From the cell containing the given text, extract its center point as [X, Y] coordinate. 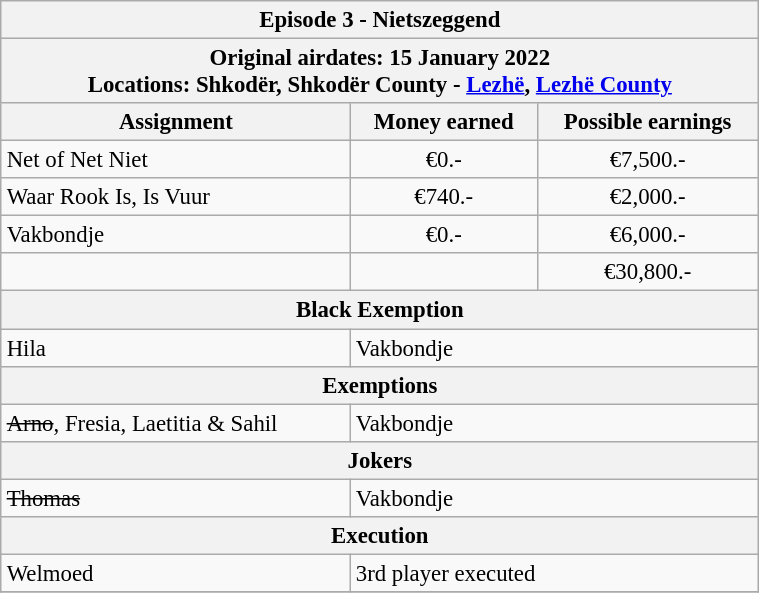
€740.- [444, 197]
Welmoed [176, 573]
Jokers [380, 460]
Original airdates: 15 January 2022Locations: Shkodër, Shkodër County - Lezhë, Lezhë County [380, 70]
€7,500.- [648, 160]
Hila [176, 347]
Execution [380, 535]
€2,000.- [648, 197]
Net of Net Niet [176, 160]
Thomas [176, 498]
Assignment [176, 122]
Money earned [444, 122]
€30,800.- [648, 272]
€6,000.- [648, 235]
Exemptions [380, 385]
3rd player executed [554, 573]
Episode 3 - Nietszeggend [380, 20]
Waar Rook Is, Is Vuur [176, 197]
Possible earnings [648, 122]
Arno, Fresia, Laetitia & Sahil [176, 423]
Black Exemption [380, 310]
